Determine the [X, Y] coordinate at the center of the cell enclosing the given text.  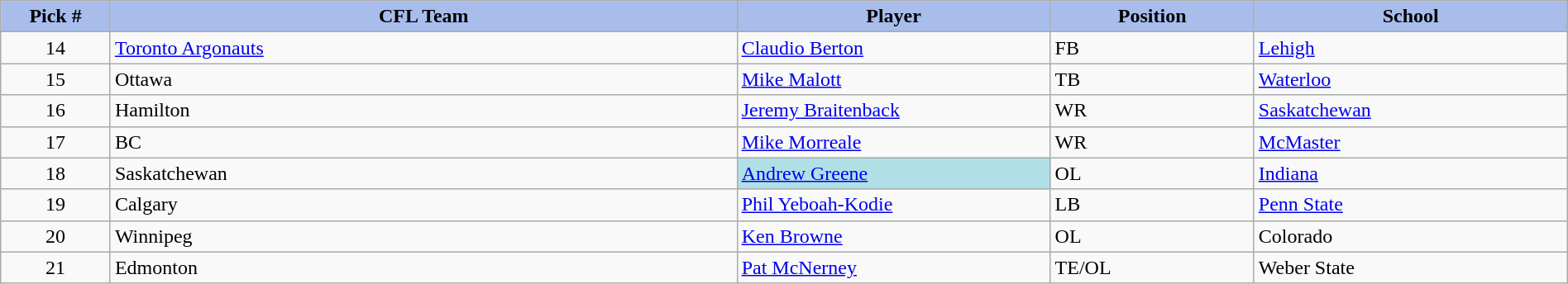
Pick # [56, 17]
15 [56, 79]
Indiana [1411, 173]
Pat McNerney [893, 267]
Ottawa [423, 79]
BC [423, 142]
Toronto Argonauts [423, 48]
Mike Morreale [893, 142]
McMaster [1411, 142]
Colorado [1411, 236]
Ken Browne [893, 236]
Waterloo [1411, 79]
Player [893, 17]
Edmonton [423, 267]
Hamilton [423, 111]
CFL Team [423, 17]
School [1411, 17]
FB [1152, 48]
21 [56, 267]
17 [56, 142]
Andrew Greene [893, 173]
Calgary [423, 205]
14 [56, 48]
20 [56, 236]
16 [56, 111]
LB [1152, 205]
19 [56, 205]
Phil Yeboah-Kodie [893, 205]
TB [1152, 79]
Penn State [1411, 205]
Position [1152, 17]
Jeremy Braitenback [893, 111]
Claudio Berton [893, 48]
Winnipeg [423, 236]
Mike Malott [893, 79]
Weber State [1411, 267]
18 [56, 173]
TE/OL [1152, 267]
Lehigh [1411, 48]
